Provide the [X, Y] coordinate of the cell's center where the given text is located.  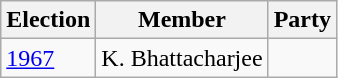
K. Bhattacharjee [182, 58]
Member [182, 20]
1967 [48, 58]
Election [48, 20]
Party [302, 20]
